Capture the cell that displays the provided text and extract its [X, Y] central coordinate. 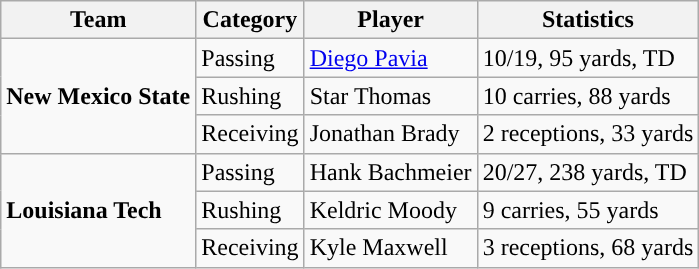
New Mexico State [98, 96]
Louisiana Tech [98, 210]
Star Thomas [390, 96]
Player [390, 20]
Hank Bachmeier [390, 172]
Kyle Maxwell [390, 248]
10 carries, 88 yards [588, 96]
Jonathan Brady [390, 134]
20/27, 238 yards, TD [588, 172]
Keldric Moody [390, 210]
Category [250, 20]
10/19, 95 yards, TD [588, 58]
Team [98, 20]
3 receptions, 68 yards [588, 248]
Diego Pavia [390, 58]
Statistics [588, 20]
9 carries, 55 yards [588, 210]
2 receptions, 33 yards [588, 134]
